Identify which cell holds the provided text, then report its (X, Y) central coordinate. 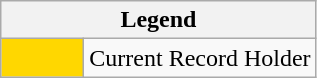
Current Record Holder (200, 58)
Legend (158, 20)
